Output the [x, y] coordinate of the center of the cell containing the given text.  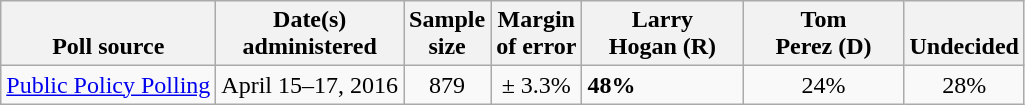
LarryHogan (R) [662, 34]
Undecided [964, 34]
April 15–17, 2016 [310, 85]
48% [662, 85]
Marginof error [536, 34]
Poll source [108, 34]
24% [824, 85]
± 3.3% [536, 85]
Public Policy Polling [108, 85]
Samplesize [448, 34]
28% [964, 85]
879 [448, 85]
TomPerez (D) [824, 34]
Date(s)administered [310, 34]
